Locate the cell with the specified text and output its [X, Y] center coordinate. 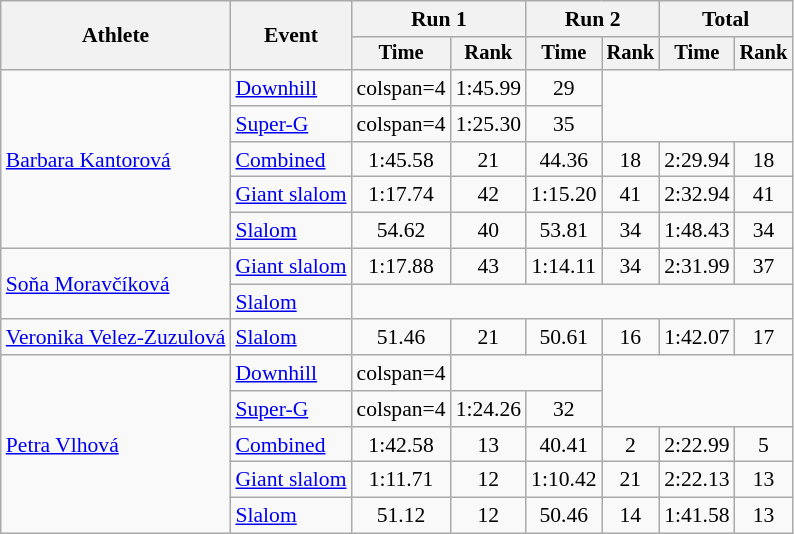
2:31.99 [696, 267]
17 [764, 338]
1:45.99 [488, 88]
50.61 [564, 338]
32 [564, 409]
1:17.74 [402, 195]
51.12 [402, 516]
16 [631, 338]
44.36 [564, 160]
1:17.88 [402, 267]
40 [488, 231]
1:15.20 [564, 195]
29 [564, 88]
2:22.13 [696, 480]
Veronika Velez-Zuzulová [116, 338]
1:41.58 [696, 516]
51.46 [402, 338]
14 [631, 516]
2:29.94 [696, 160]
40.41 [564, 445]
2:22.99 [696, 445]
Run 1 [440, 19]
1:45.58 [402, 160]
35 [564, 124]
1:11.71 [402, 480]
Barbara Kantorová [116, 159]
1:42.58 [402, 445]
1:42.07 [696, 338]
42 [488, 195]
50.46 [564, 516]
2:32.94 [696, 195]
37 [764, 267]
Total [726, 19]
Soňa Moravčíková [116, 284]
5 [764, 445]
53.81 [564, 231]
2 [631, 445]
54.62 [402, 231]
Event [290, 36]
1:10.42 [564, 480]
1:48.43 [696, 231]
Athlete [116, 36]
1:25.30 [488, 124]
1:24.26 [488, 409]
Petra Vlhová [116, 444]
43 [488, 267]
1:14.11 [564, 267]
Run 2 [592, 19]
